Extract the (x, y) coordinate from the center of the cell holding the provided text.  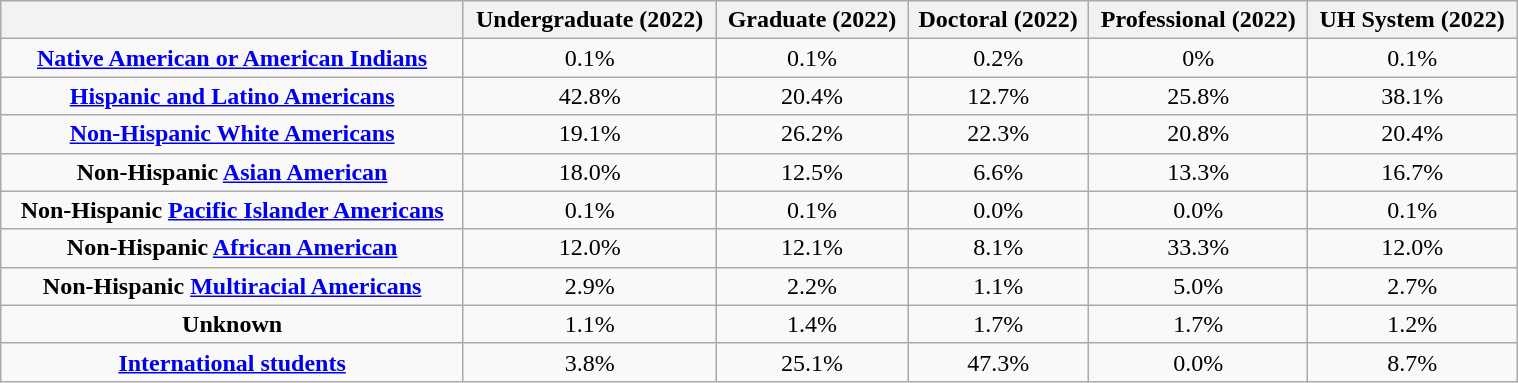
25.8% (1198, 96)
1.2% (1412, 324)
Non-Hispanic Pacific Islander Americans (232, 210)
12.7% (998, 96)
Non-Hispanic Multiracial Americans (232, 286)
Unknown (232, 324)
Hispanic and Latino Americans (232, 96)
Graduate (2022) (812, 20)
0% (1198, 58)
13.3% (1198, 172)
Non-Hispanic African American (232, 248)
Native American or American Indians (232, 58)
5.0% (1198, 286)
12.1% (812, 248)
International students (232, 362)
1.4% (812, 324)
Professional (2022) (1198, 20)
2.9% (590, 286)
UH System (2022) (1412, 20)
16.7% (1412, 172)
18.0% (590, 172)
42.8% (590, 96)
20.8% (1198, 134)
3.8% (590, 362)
0.2% (998, 58)
12.5% (812, 172)
26.2% (812, 134)
38.1% (1412, 96)
22.3% (998, 134)
8.7% (1412, 362)
Doctoral (2022) (998, 20)
8.1% (998, 248)
2.2% (812, 286)
19.1% (590, 134)
47.3% (998, 362)
2.7% (1412, 286)
33.3% (1198, 248)
Non-Hispanic White Americans (232, 134)
6.6% (998, 172)
Undergraduate (2022) (590, 20)
25.1% (812, 362)
Non-Hispanic Asian American (232, 172)
